Return [X, Y] of the center of cell containing provided text 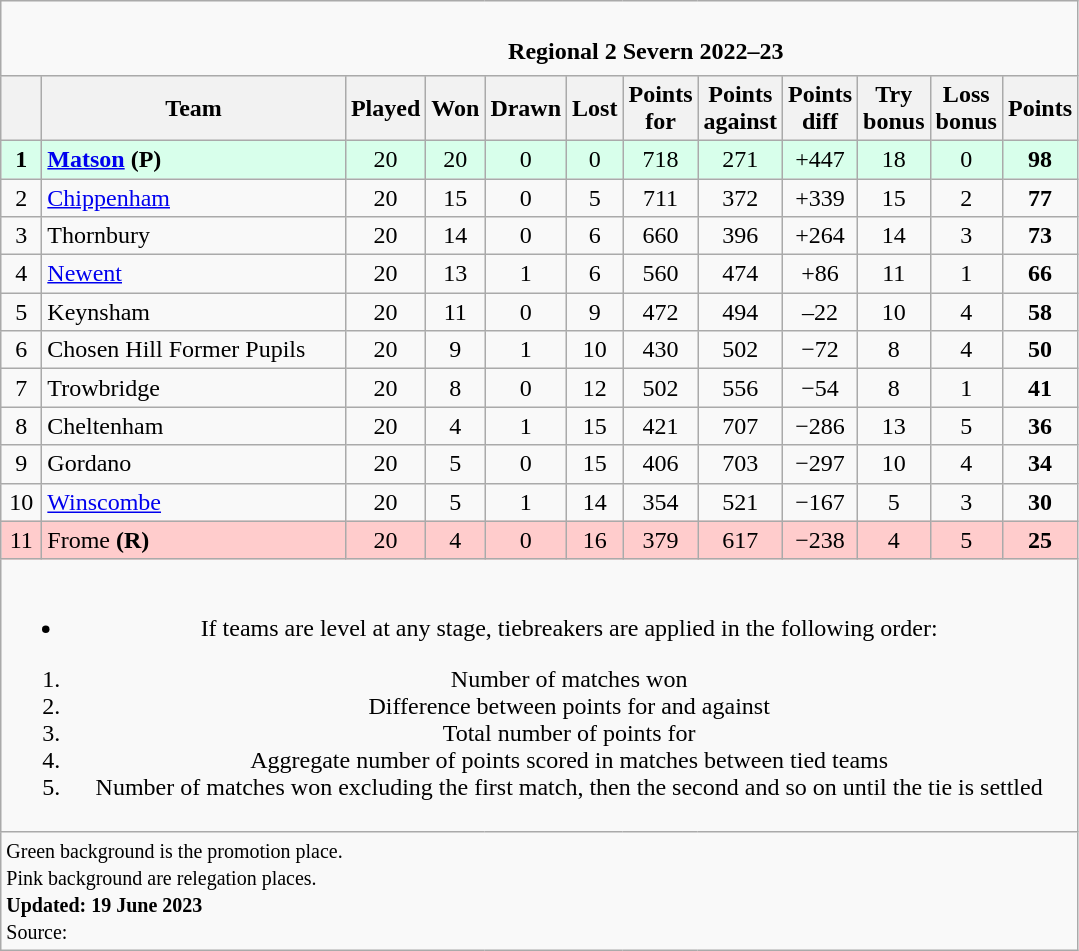
77 [1040, 197]
Points against [740, 108]
372 [740, 197]
7 [22, 388]
Thornbury [194, 236]
Played [385, 108]
25 [1040, 540]
+339 [820, 197]
556 [740, 388]
+86 [820, 274]
Try bonus [894, 108]
Team [194, 108]
66 [1040, 274]
Green background is the promotion place. Pink background are relegation places.Updated: 19 June 2023Source: [540, 890]
Drawn [526, 108]
Points diff [820, 108]
34 [1040, 464]
Winscombe [194, 502]
Won [456, 108]
Points [1040, 108]
Points for [660, 108]
271 [740, 159]
58 [1040, 312]
617 [740, 540]
379 [660, 540]
560 [660, 274]
36 [1040, 426]
718 [660, 159]
16 [595, 540]
521 [740, 502]
660 [660, 236]
Gordano [194, 464]
Loss bonus [966, 108]
–22 [820, 312]
−167 [820, 502]
494 [740, 312]
707 [740, 426]
Keynsham [194, 312]
+264 [820, 236]
703 [740, 464]
Matson (P) [194, 159]
41 [1040, 388]
−286 [820, 426]
12 [595, 388]
Chippenham [194, 197]
Newent [194, 274]
98 [1040, 159]
354 [660, 502]
73 [1040, 236]
406 [660, 464]
421 [660, 426]
−238 [820, 540]
Trowbridge [194, 388]
430 [660, 350]
Lost [595, 108]
−72 [820, 350]
50 [1040, 350]
Cheltenham [194, 426]
711 [660, 197]
+447 [820, 159]
−54 [820, 388]
472 [660, 312]
18 [894, 159]
Frome (R) [194, 540]
30 [1040, 502]
474 [740, 274]
Chosen Hill Former Pupils [194, 350]
396 [740, 236]
−297 [820, 464]
